Scan for the cell matching the given text and deliver its (x, y) coordinate at center. 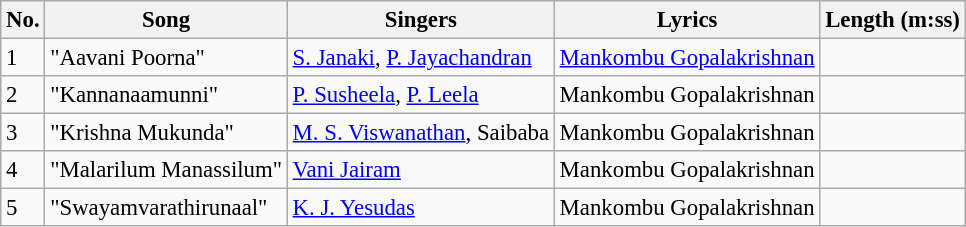
No. (23, 20)
Song (166, 20)
2 (23, 95)
Vani Jairam (420, 170)
4 (23, 170)
S. Janaki, P. Jayachandran (420, 58)
"Malarilum Manassilum" (166, 170)
3 (23, 133)
"Aavani Poorna" (166, 58)
"Kannanaamunni" (166, 95)
P. Susheela, P. Leela (420, 95)
Length (m:ss) (892, 20)
M. S. Viswanathan, Saibaba (420, 133)
"Swayamvarathirunaal" (166, 208)
Lyrics (687, 20)
5 (23, 208)
Singers (420, 20)
"Krishna Mukunda" (166, 133)
1 (23, 58)
K. J. Yesudas (420, 208)
